For the text-containing cell, return its midpoint in [X, Y] coordinate format. 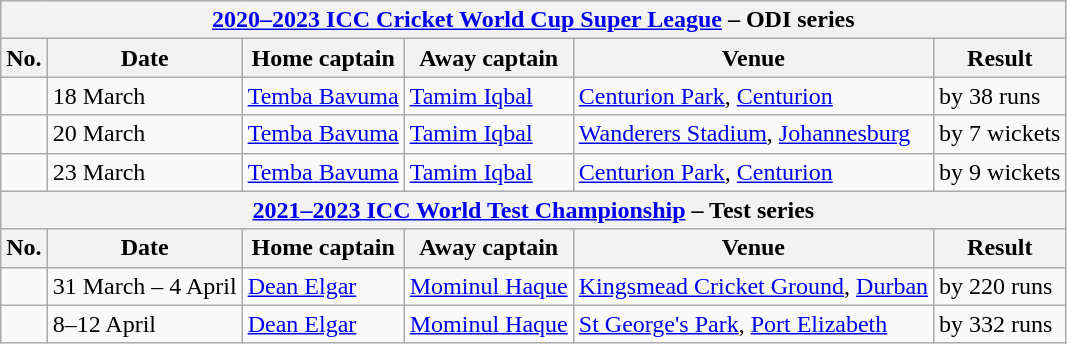
St George's Park, Port Elizabeth [753, 324]
by 332 runs [1000, 324]
by 220 runs [1000, 286]
8–12 April [144, 324]
18 March [144, 96]
2021–2023 ICC World Test Championship – Test series [534, 210]
by 38 runs [1000, 96]
by 9 wickets [1000, 172]
Wanderers Stadium, Johannesburg [753, 134]
by 7 wickets [1000, 134]
Kingsmead Cricket Ground, Durban [753, 286]
20 March [144, 134]
2020–2023 ICC Cricket World Cup Super League – ODI series [534, 20]
31 March – 4 April [144, 286]
23 March [144, 172]
